Return (x, y) of the center of cell containing provided text 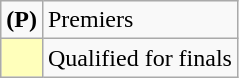
Premiers (140, 20)
Qualified for finals (140, 58)
(P) (22, 20)
